Provide the (X, Y) coordinate of the cell's center where the given text is located.  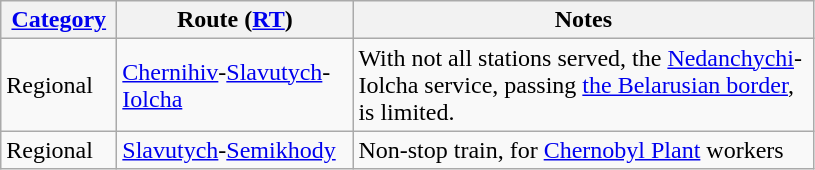
Chernihiv-Slavutych-Iolcha (235, 85)
With not all stations served, the Nedanchychi-Iolcha service, passing the Belarusian border, is limited. (584, 85)
Slavutych-Semikhody (235, 150)
Category (59, 20)
Route (RT) (235, 20)
Notes (584, 20)
Non-stop train, for Chernobyl Plant workers (584, 150)
